Find where the given text appears and provide that cell's center as [x, y] coordinate. 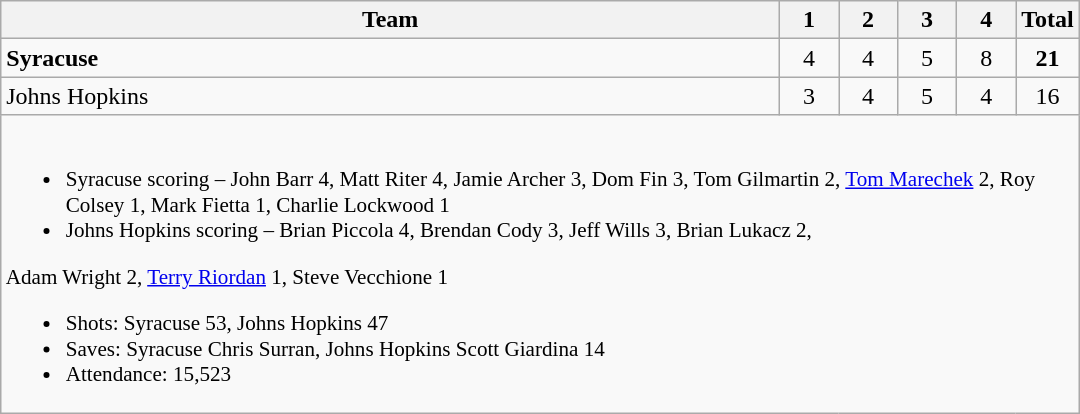
16 [1048, 96]
Team [390, 20]
2 [868, 20]
Total [1048, 20]
Syracuse [390, 58]
21 [1048, 58]
8 [986, 58]
1 [808, 20]
Johns Hopkins [390, 96]
